Scan for the cell matching the given text and deliver its (x, y) coordinate at center. 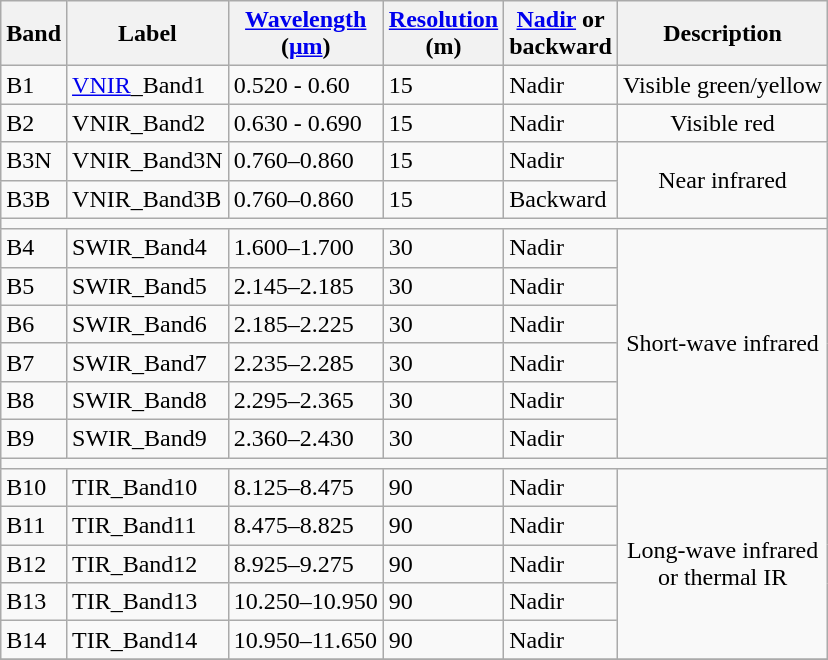
B13 (34, 602)
VNIR_Band1 (148, 85)
Visible green/yellow (722, 85)
TIR_Band12 (148, 564)
VNIR_Band2 (148, 123)
Label (148, 34)
VNIR_Band3B (148, 199)
Nadir orbackward (561, 34)
SWIR_Band5 (148, 286)
TIR_Band13 (148, 602)
0.630 - 0.690 (306, 123)
VNIR_Band3N (148, 161)
2.185–2.225 (306, 324)
TIR_Band14 (148, 640)
B11 (34, 526)
Long-wave infraredor thermal IR (722, 564)
B2 (34, 123)
B10 (34, 488)
Resolution(m) (443, 34)
10.250–10.950 (306, 602)
SWIR_Band9 (148, 438)
2.235–2.285 (306, 362)
2.145–2.185 (306, 286)
8.125–8.475 (306, 488)
1.600–1.700 (306, 248)
B14 (34, 640)
B8 (34, 400)
Backward (561, 199)
Wavelength(μm) (306, 34)
2.295–2.365 (306, 400)
TIR_Band11 (148, 526)
Band (34, 34)
0.520 - 0.60 (306, 85)
B3N (34, 161)
B7 (34, 362)
10.950–11.650 (306, 640)
B6 (34, 324)
8.925–9.275 (306, 564)
Short-wave infrared (722, 343)
B5 (34, 286)
B1 (34, 85)
Near infrared (722, 180)
SWIR_Band4 (148, 248)
Visible red (722, 123)
TIR_Band10 (148, 488)
SWIR_Band8 (148, 400)
8.475–8.825 (306, 526)
SWIR_Band6 (148, 324)
B9 (34, 438)
B3B (34, 199)
Description (722, 34)
2.360–2.430 (306, 438)
SWIR_Band7 (148, 362)
B4 (34, 248)
B12 (34, 564)
